Output the [x, y] coordinate of the center of the cell containing the given text.  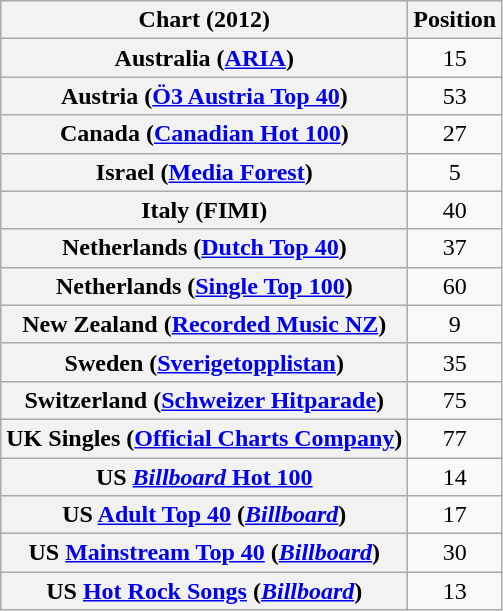
Israel (Media Forest) [204, 172]
77 [455, 438]
53 [455, 96]
Switzerland (Schweizer Hitparade) [204, 400]
5 [455, 172]
13 [455, 591]
Sweden (Sverigetopplistan) [204, 362]
US Billboard Hot 100 [204, 477]
US Hot Rock Songs (Billboard) [204, 591]
40 [455, 210]
Canada (Canadian Hot 100) [204, 134]
Australia (ARIA) [204, 58]
17 [455, 515]
Austria (Ö3 Austria Top 40) [204, 96]
60 [455, 286]
35 [455, 362]
75 [455, 400]
30 [455, 553]
US Adult Top 40 (Billboard) [204, 515]
9 [455, 324]
UK Singles (Official Charts Company) [204, 438]
15 [455, 58]
Netherlands (Single Top 100) [204, 286]
27 [455, 134]
Netherlands (Dutch Top 40) [204, 248]
Italy (FIMI) [204, 210]
14 [455, 477]
New Zealand (Recorded Music NZ) [204, 324]
37 [455, 248]
US Mainstream Top 40 (Billboard) [204, 553]
Position [455, 20]
Chart (2012) [204, 20]
